Detect which cell encompasses the target text, then output its (X, Y) center coordinate. 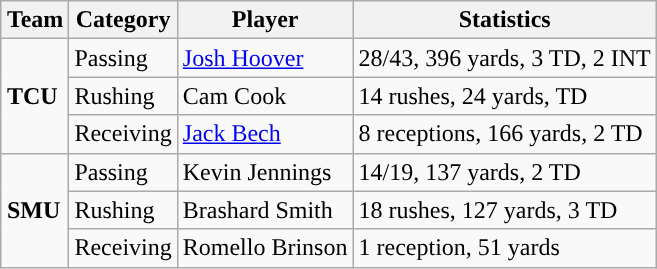
Jack Bech (265, 134)
Brashard Smith (265, 210)
28/43, 396 yards, 3 TD, 2 INT (504, 58)
Romello Brinson (265, 248)
14/19, 137 yards, 2 TD (504, 172)
18 rushes, 127 yards, 3 TD (504, 210)
8 receptions, 166 yards, 2 TD (504, 134)
14 rushes, 24 yards, TD (504, 96)
Statistics (504, 20)
Kevin Jennings (265, 172)
Category (123, 20)
TCU (35, 96)
Cam Cook (265, 96)
SMU (35, 210)
Player (265, 20)
1 reception, 51 yards (504, 248)
Team (35, 20)
Josh Hoover (265, 58)
